Search for the cell housing the specified text and yield its [x, y] center coordinate. 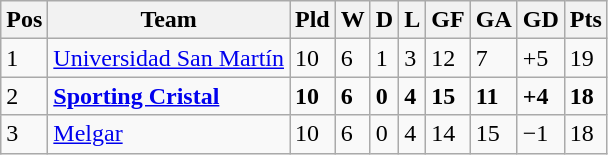
2 [24, 96]
−1 [540, 134]
D [384, 20]
Team [169, 20]
L [412, 20]
+5 [540, 58]
Pld [313, 20]
GD [540, 20]
11 [494, 96]
Pos [24, 20]
Sporting Cristal [169, 96]
+4 [540, 96]
GF [448, 20]
Melgar [169, 134]
GA [494, 20]
19 [586, 58]
7 [494, 58]
Universidad San Martín [169, 58]
W [352, 20]
14 [448, 134]
Pts [586, 20]
12 [448, 58]
